Detect which cell encompasses the target text, then output its [x, y] center coordinate. 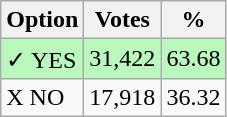
Option [42, 20]
% [194, 20]
63.68 [194, 59]
36.32 [194, 97]
✓ YES [42, 59]
17,918 [122, 97]
31,422 [122, 59]
X NO [42, 97]
Votes [122, 20]
